From the cell containing the given text, extract its center point as [x, y] coordinate. 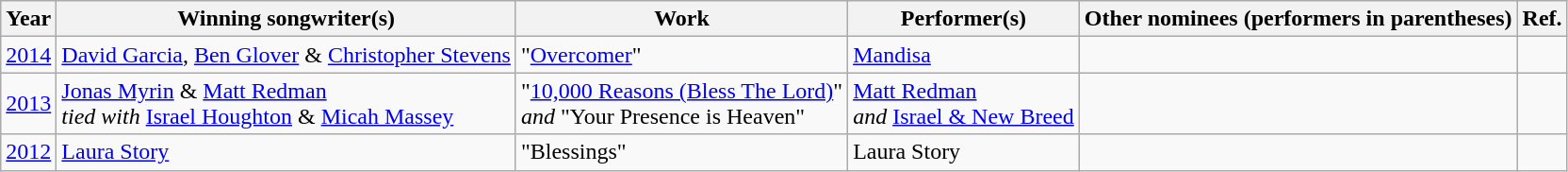
2014 [28, 55]
Winning songwriter(s) [286, 19]
Mandisa [964, 55]
David Garcia, Ben Glover & Christopher Stevens [286, 55]
"Blessings" [681, 152]
"10,000 Reasons (Bless The Lord)"and "Your Presence is Heaven" [681, 104]
"Overcomer" [681, 55]
2012 [28, 152]
Performer(s) [964, 19]
Matt Redmanand Israel & New Breed [964, 104]
Jonas Myrin & Matt Redmantied with Israel Houghton & Micah Massey [286, 104]
Year [28, 19]
Other nominees (performers in parentheses) [1298, 19]
Ref. [1542, 19]
Work [681, 19]
2013 [28, 104]
